Search for the cell housing the specified text and yield its [X, Y] center coordinate. 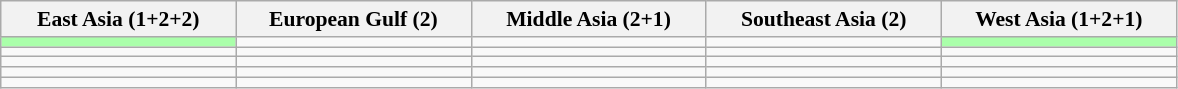
East Asia (1+2+2) [118, 19]
West Asia (1+2+1) [1058, 19]
Middle Asia (2+1) [588, 19]
European Gulf (2) [354, 19]
Southeast Asia (2) [824, 19]
